Output the (X, Y) coordinate of the center of the cell containing the given text.  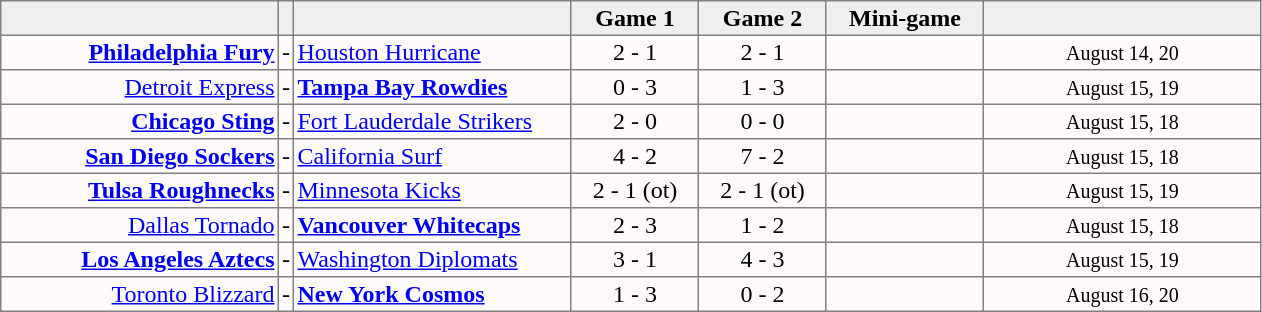
4 - 2 (635, 156)
Philadelphia Fury (140, 52)
0 - 2 (763, 294)
Chicago Sting (140, 121)
Minnesota Kicks (433, 190)
Los Angeles Aztecs (140, 259)
California Surf (433, 156)
Washington Diplomats (433, 259)
Tulsa Roughnecks (140, 190)
Fort Lauderdale Strikers (433, 121)
3 - 1 (635, 259)
Vancouver Whitecaps (433, 225)
Mini-game (905, 18)
7 - 2 (763, 156)
August 16, 20 (1123, 294)
Game 1 (635, 18)
2 - 0 (635, 121)
Toronto Blizzard (140, 294)
San Diego Sockers (140, 156)
0 - 0 (763, 121)
1 - 2 (763, 225)
New York Cosmos (433, 294)
Houston Hurricane (433, 52)
2 - 3 (635, 225)
4 - 3 (763, 259)
August 14, 20 (1123, 52)
Game 2 (763, 18)
0 - 3 (635, 87)
Dallas Tornado (140, 225)
Tampa Bay Rowdies (433, 87)
Detroit Express (140, 87)
